Identify which cell holds the provided text, then report its (x, y) central coordinate. 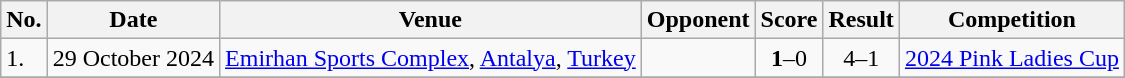
2024 Pink Ladies Cup (1012, 58)
No. (24, 20)
1–0 (789, 58)
Result (861, 20)
Opponent (698, 20)
Competition (1012, 20)
1. (24, 58)
Date (133, 20)
Score (789, 20)
4–1 (861, 58)
Venue (431, 20)
29 October 2024 (133, 58)
Emirhan Sports Complex, Antalya, Turkey (431, 58)
